Identify which cell holds the provided text, then report its (x, y) central coordinate. 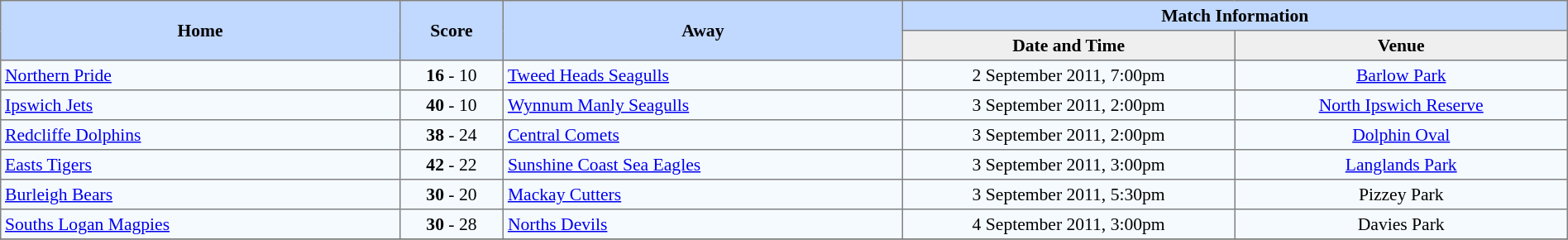
Burleigh Bears (200, 194)
Score (452, 31)
Home (200, 31)
Davies Park (1401, 224)
Langlands Park (1401, 165)
Norths Devils (703, 224)
Tweed Heads Seagulls (703, 75)
Pizzey Park (1401, 194)
North Ipswich Reserve (1401, 105)
Away (703, 31)
Date and Time (1068, 46)
30 - 28 (452, 224)
16 - 10 (452, 75)
Ipswich Jets (200, 105)
Northern Pride (200, 75)
Barlow Park (1401, 75)
3 September 2011, 5:30pm (1068, 194)
42 - 22 (452, 165)
Wynnum Manly Seagulls (703, 105)
40 - 10 (452, 105)
4 September 2011, 3:00pm (1068, 224)
38 - 24 (452, 135)
2 September 2011, 7:00pm (1068, 75)
Souths Logan Magpies (200, 224)
Match Information (1235, 16)
3 September 2011, 3:00pm (1068, 165)
Venue (1401, 46)
Sunshine Coast Sea Eagles (703, 165)
Easts Tigers (200, 165)
Redcliffe Dolphins (200, 135)
30 - 20 (452, 194)
Dolphin Oval (1401, 135)
Central Comets (703, 135)
Mackay Cutters (703, 194)
